Detect which cell encompasses the target text, then output its (x, y) center coordinate. 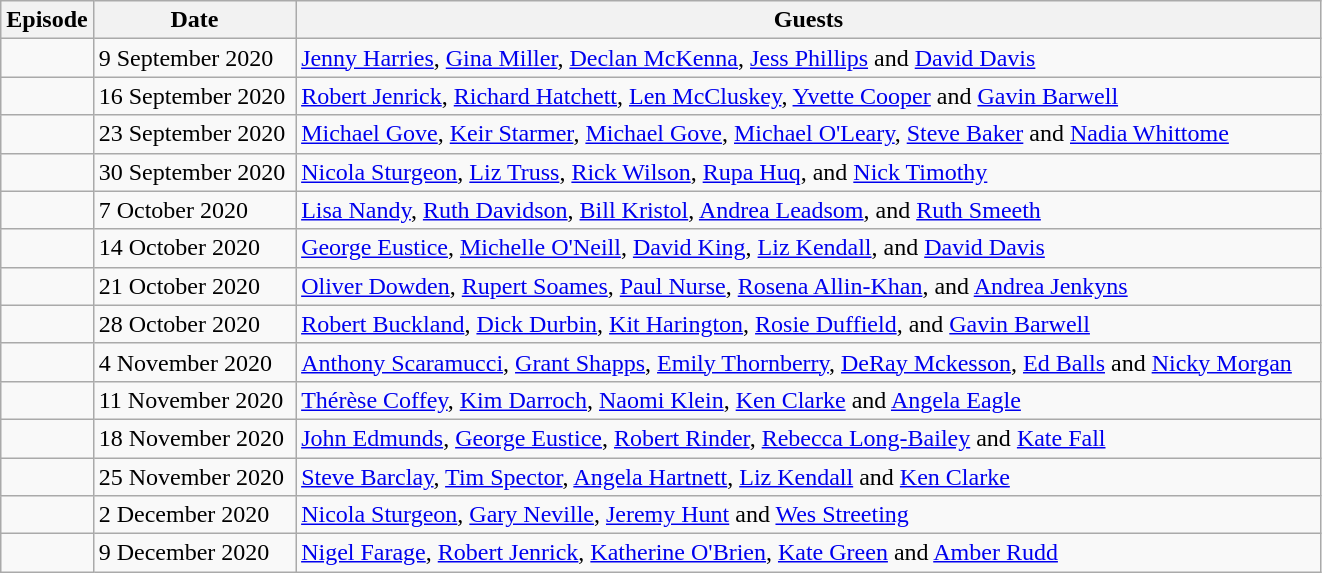
Guests (809, 20)
21 October 2020 (194, 286)
11 November 2020 (194, 400)
George Eustice, Michelle O'Neill, David King, Liz Kendall, and David Davis (809, 248)
Episode (47, 20)
Jenny Harries, Gina Miller, Declan McKenna, Jess Phillips and David Davis (809, 58)
Date (194, 20)
Lisa Nandy, Ruth Davidson, Bill Kristol, Andrea Leadsom, and Ruth Smeeth (809, 210)
John Edmunds, George Eustice, Robert Rinder, Rebecca Long-Bailey and Kate Fall (809, 438)
Anthony Scaramucci, Grant Shapps, Emily Thornberry, DeRay Mckesson, Ed Balls and Nicky Morgan (809, 362)
Robert Jenrick, Richard Hatchett, Len McCluskey, Yvette Cooper and Gavin Barwell (809, 96)
Nigel Farage, Robert Jenrick, Katherine O'Brien, Kate Green and Amber Rudd (809, 553)
25 November 2020 (194, 477)
Steve Barclay, Tim Spector, Angela Hartnett, Liz Kendall and Ken Clarke (809, 477)
Nicola Sturgeon, Gary Neville, Jeremy Hunt and Wes Streeting (809, 515)
16 September 2020 (194, 96)
Nicola Sturgeon, Liz Truss, Rick Wilson, Rupa Huq, and Nick Timothy (809, 172)
28 October 2020 (194, 324)
23 September 2020 (194, 134)
Robert Buckland, Dick Durbin, Kit Harington, Rosie Duffield, and Gavin Barwell (809, 324)
Thérèse Coffey, Kim Darroch, Naomi Klein, Ken Clarke and Angela Eagle (809, 400)
4 November 2020 (194, 362)
9 December 2020 (194, 553)
9 September 2020 (194, 58)
Michael Gove, Keir Starmer, Michael Gove, Michael O'Leary, Steve Baker and Nadia Whittome (809, 134)
2 December 2020 (194, 515)
7 October 2020 (194, 210)
Oliver Dowden, Rupert Soames, Paul Nurse, Rosena Allin-Khan, and Andrea Jenkyns (809, 286)
14 October 2020 (194, 248)
18 November 2020 (194, 438)
30 September 2020 (194, 172)
